From the cell containing the given text, extract its center point as (X, Y) coordinate. 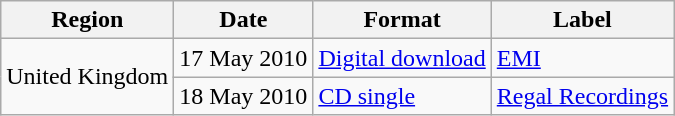
Date (244, 20)
Digital download (402, 58)
18 May 2010 (244, 96)
17 May 2010 (244, 58)
Label (582, 20)
Format (402, 20)
Region (88, 20)
EMI (582, 58)
United Kingdom (88, 77)
CD single (402, 96)
Regal Recordings (582, 96)
